Search for the cell housing the specified text and yield its (X, Y) center coordinate. 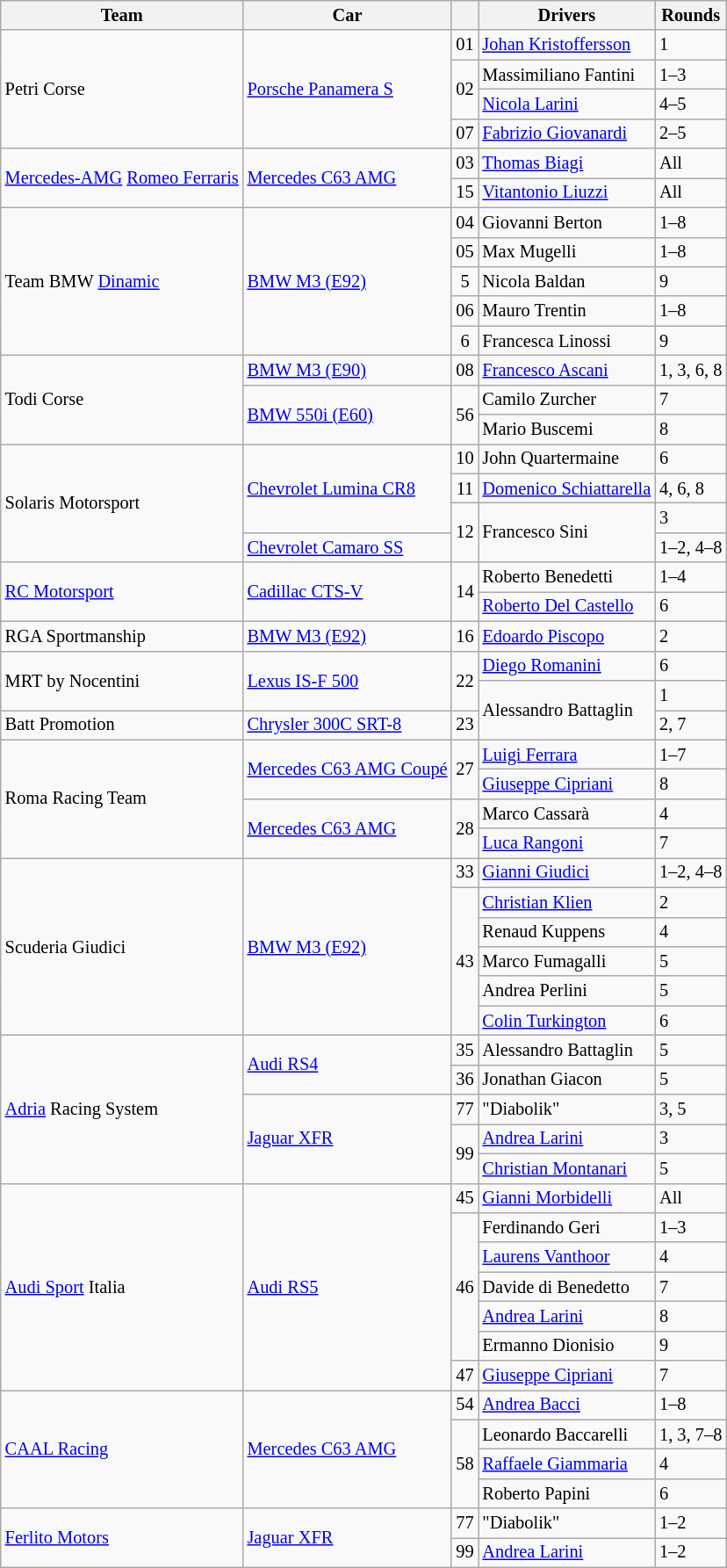
23 (464, 725)
01 (464, 45)
Audi RS5 (348, 1287)
4–5 (690, 104)
02 (464, 90)
Adria Racing System (122, 1109)
Todi Corse (122, 399)
Mario Buscemi (567, 430)
33 (464, 872)
Cadillac CTS-V (348, 592)
CAAL Racing (122, 1449)
Johan Kristoffersson (567, 45)
Renaud Kuppens (567, 932)
Thomas Biagi (567, 163)
Gianni Morbidelli (567, 1198)
Luigi Ferrara (567, 755)
1, 3, 7–8 (690, 1434)
Ferlito Motors (122, 1537)
Camilo Zurcher (567, 400)
Colin Turkington (567, 1021)
27 (464, 770)
3, 5 (690, 1109)
MRT by Nocentini (122, 680)
Nicola Baldan (567, 281)
10 (464, 459)
1–7 (690, 755)
Jonathan Giacon (567, 1080)
Nicola Larini (567, 104)
56 (464, 415)
Mercedes C63 AMG Coupé (348, 770)
58 (464, 1463)
36 (464, 1080)
BMW 550i (E60) (348, 415)
Roberto Benedetti (567, 577)
Team (122, 15)
Lexus IS-F 500 (348, 680)
4, 6, 8 (690, 488)
BMW M3 (E90) (348, 370)
Marco Cassarà (567, 813)
Francesca Linossi (567, 341)
2, 7 (690, 725)
12 (464, 532)
Davide di Benedetto (567, 1287)
54 (464, 1405)
Audi Sport Italia (122, 1287)
1, 3, 6, 8 (690, 370)
Christian Montanari (567, 1168)
Chevrolet Camaro SS (348, 547)
Francesco Sini (567, 532)
06 (464, 311)
Giovanni Berton (567, 222)
Andrea Bacci (567, 1405)
RC Motorsport (122, 592)
07 (464, 134)
John Quartermaine (567, 459)
Mauro Trentin (567, 311)
Petri Corse (122, 90)
Scuderia Giudici (122, 946)
04 (464, 222)
2–5 (690, 134)
14 (464, 592)
Chrysler 300C SRT-8 (348, 725)
Roma Racing Team (122, 799)
Rounds (690, 15)
03 (464, 163)
Team BMW Dinamic (122, 281)
Domenico Schiattarella (567, 488)
15 (464, 192)
Leonardo Baccarelli (567, 1434)
Christian Klien (567, 902)
Solaris Motorsport (122, 502)
11 (464, 488)
Mercedes-AMG Romeo Ferraris (122, 177)
47 (464, 1376)
16 (464, 636)
05 (464, 252)
35 (464, 1050)
Chevrolet Lumina CR8 (348, 488)
46 (464, 1286)
Vitantonio Liuzzi (567, 192)
Fabrizio Giovanardi (567, 134)
43 (464, 961)
Francesco Ascani (567, 370)
Ermanno Dionisio (567, 1346)
Audi RS4 (348, 1065)
45 (464, 1198)
Car (348, 15)
Roberto Papini (567, 1493)
Massimiliano Fantini (567, 75)
Ferdinando Geri (567, 1227)
Batt Promotion (122, 725)
08 (464, 370)
Diego Romanini (567, 666)
Raffaele Giammaria (567, 1464)
Laurens Vanthoor (567, 1257)
Max Mugelli (567, 252)
Luca Rangoni (567, 843)
RGA Sportmanship (122, 636)
Andrea Perlini (567, 991)
Marco Fumagalli (567, 961)
22 (464, 680)
1–4 (690, 577)
Gianni Giudici (567, 872)
Roberto Del Castello (567, 606)
28 (464, 827)
Edoardo Piscopo (567, 636)
Drivers (567, 15)
Porsche Panamera S (348, 90)
